Return [X, Y] of the center of cell containing provided text 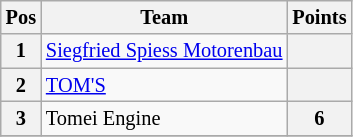
TOM'S [164, 85]
Points [319, 17]
Tomei Engine [164, 118]
1 [21, 51]
Siegfried Spiess Motorenbau [164, 51]
Pos [21, 17]
Team [164, 17]
3 [21, 118]
6 [319, 118]
2 [21, 85]
